Output the [X, Y] coordinate of the center of the cell containing the given text.  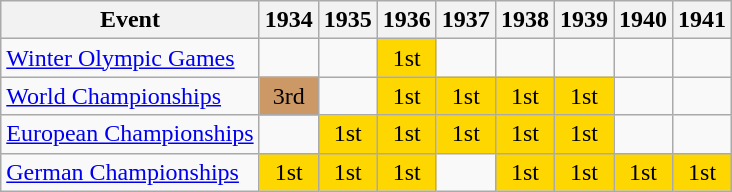
Event [130, 20]
German Championships [130, 172]
1934 [288, 20]
1935 [348, 20]
1939 [584, 20]
1937 [466, 20]
Winter Olympic Games [130, 58]
1940 [644, 20]
1938 [524, 20]
World Championships [130, 96]
1936 [406, 20]
3rd [288, 96]
1941 [702, 20]
European Championships [130, 134]
